Detect which cell encompasses the target text, then output its (x, y) center coordinate. 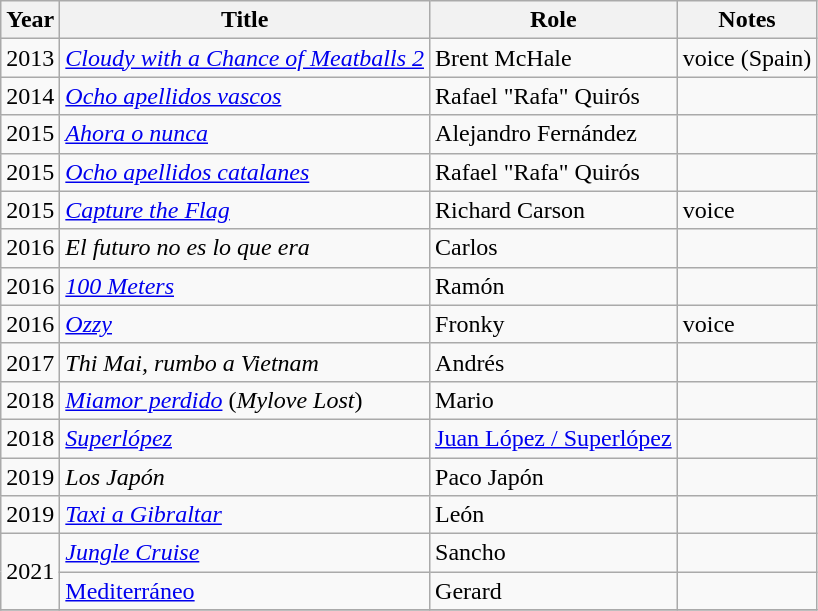
Role (554, 20)
voice (Spain) (747, 58)
El futuro no es lo que era (245, 248)
Jungle Cruise (245, 553)
Ramón (554, 286)
Notes (747, 20)
Taxi a Gibraltar (245, 515)
Ocho apellidos catalanes (245, 172)
Ahora o nunca (245, 134)
Superlópez (245, 438)
Sancho (554, 553)
100 Meters (245, 286)
Ozzy (245, 324)
Miamor perdido (Mylove Lost) (245, 400)
Alejandro Fernández (554, 134)
Brent McHale (554, 58)
2021 (30, 572)
Los Japón (245, 477)
Ocho apellidos vascos (245, 96)
Cloudy with a Chance of Meatballs 2 (245, 58)
Year (30, 20)
Fronky (554, 324)
León (554, 515)
Mediterráneo (245, 591)
Andrés (554, 362)
Juan López / Superlópez (554, 438)
Richard Carson (554, 210)
2013 (30, 58)
Capture the Flag (245, 210)
Title (245, 20)
2017 (30, 362)
2014 (30, 96)
Carlos (554, 248)
Mario (554, 400)
Thi Mai, rumbo a Vietnam (245, 362)
Gerard (554, 591)
Paco Japón (554, 477)
